Find where the given text appears and provide that cell's center as (x, y) coordinate. 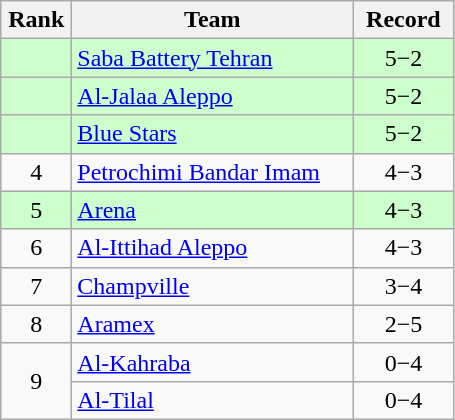
9 (36, 381)
Arena (212, 210)
Al-Kahraba (212, 362)
Petrochimi Bandar Imam (212, 172)
Al-Jalaa Aleppo (212, 96)
Saba Battery Tehran (212, 58)
8 (36, 324)
Record (404, 20)
4 (36, 172)
7 (36, 286)
2−5 (404, 324)
Champville (212, 286)
Al-Ittihad Aleppo (212, 248)
5 (36, 210)
Rank (36, 20)
3−4 (404, 286)
Team (212, 20)
Aramex (212, 324)
Blue Stars (212, 134)
Al-Tilal (212, 400)
6 (36, 248)
